Return (x, y) of the center of cell containing provided text 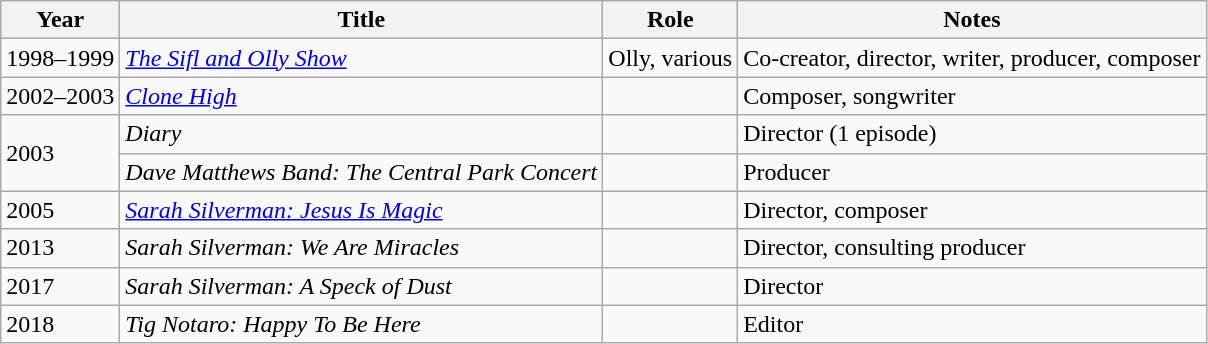
Notes (972, 20)
Dave Matthews Band: The Central Park Concert (362, 172)
2005 (60, 210)
Producer (972, 172)
Role (670, 20)
Director, consulting producer (972, 248)
Director (1 episode) (972, 134)
2013 (60, 248)
Sarah Silverman: Jesus Is Magic (362, 210)
Year (60, 20)
Director, composer (972, 210)
Tig Notaro: Happy To Be Here (362, 324)
1998–1999 (60, 58)
Sarah Silverman: A Speck of Dust (362, 286)
2003 (60, 153)
The Sifl and Olly Show (362, 58)
2017 (60, 286)
Composer, songwriter (972, 96)
Diary (362, 134)
Title (362, 20)
Sarah Silverman: We Are Miracles (362, 248)
2002–2003 (60, 96)
Co-creator, director, writer, producer, composer (972, 58)
Editor (972, 324)
Olly, various (670, 58)
Director (972, 286)
2018 (60, 324)
Clone High (362, 96)
